Scan for the cell matching the given text and deliver its (x, y) coordinate at center. 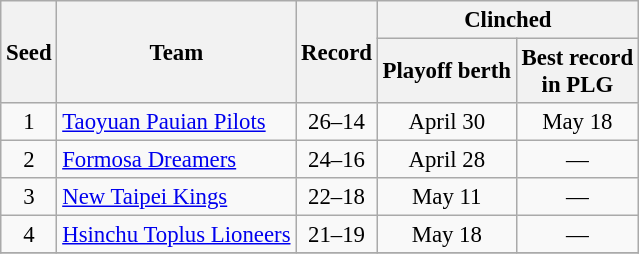
Team (176, 52)
3 (29, 197)
Clinched (508, 20)
Hsinchu Toplus Lioneers (176, 235)
24–16 (336, 160)
Taoyuan Pauian Pilots (176, 122)
4 (29, 235)
Best recordin PLG (577, 72)
21–19 (336, 235)
22–18 (336, 197)
April 28 (446, 160)
Formosa Dreamers (176, 160)
1 (29, 122)
April 30 (446, 122)
May 11 (446, 197)
2 (29, 160)
Record (336, 52)
New Taipei Kings (176, 197)
Playoff berth (446, 72)
26–14 (336, 122)
Seed (29, 52)
